Return [x, y] of the center of cell containing provided text 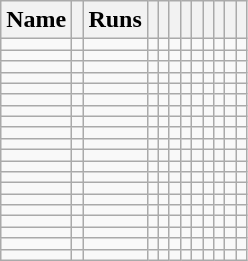
Name [36, 20]
Runs [115, 20]
